Extract the [x, y] coordinate from the center of the cell holding the provided text.  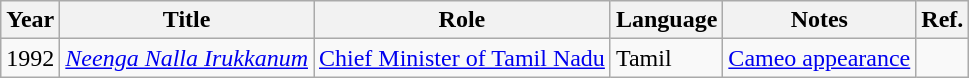
1992 [30, 58]
Role [462, 20]
Cameo appearance [820, 58]
Title [187, 20]
Year [30, 20]
Ref. [942, 20]
Chief Minister of Tamil Nadu [462, 58]
Tamil [666, 58]
Neenga Nalla Irukkanum [187, 58]
Language [666, 20]
Notes [820, 20]
